From the cell containing the given text, extract its center point as (x, y) coordinate. 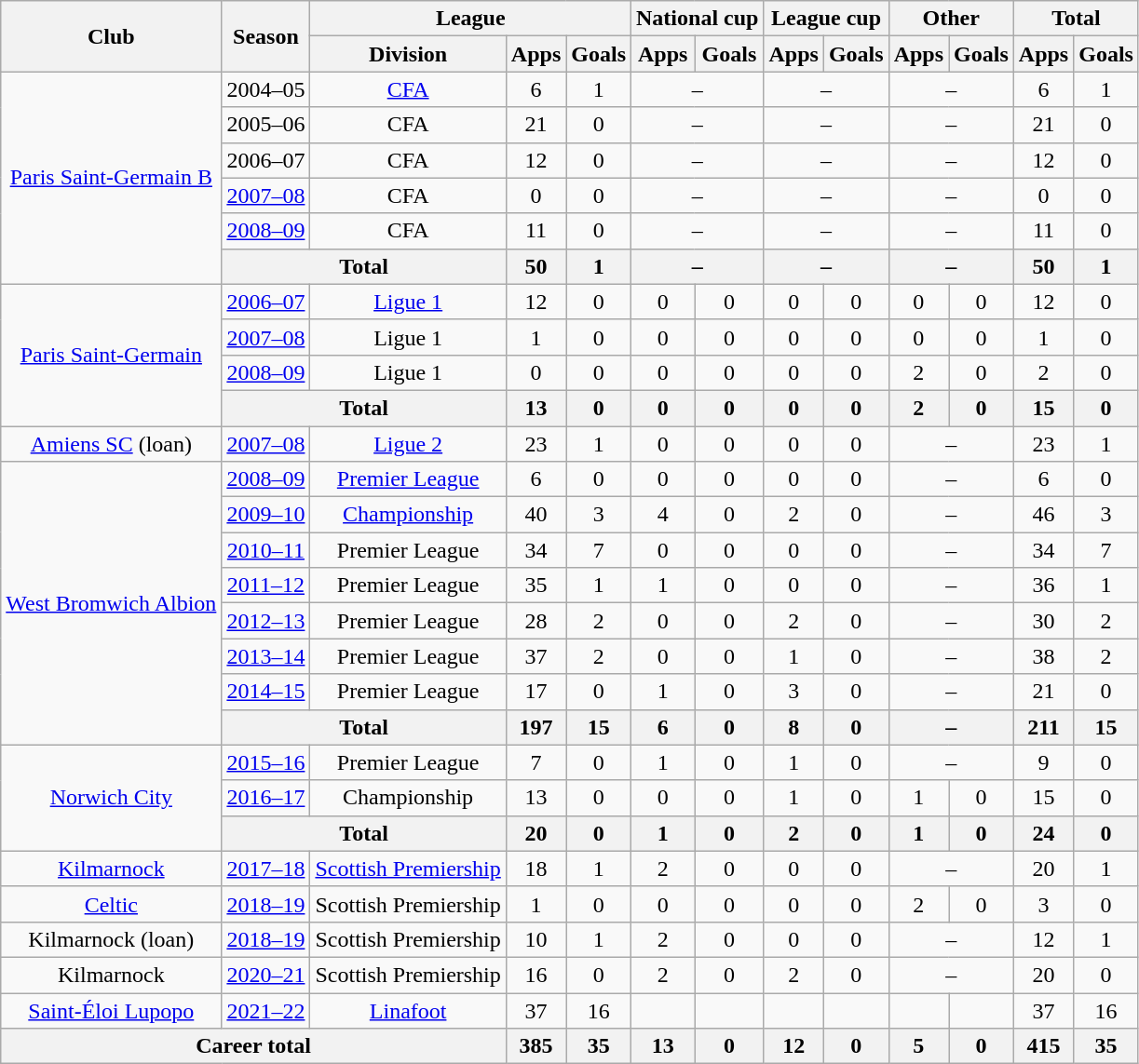
2009–10 (266, 515)
Kilmarnock (loan) (112, 939)
38 (1043, 656)
Division (408, 54)
Celtic (112, 904)
4 (663, 515)
2021–22 (266, 1010)
2020–21 (266, 975)
46 (1043, 515)
5 (918, 1046)
Amiens SC (loan) (112, 444)
Career total (253, 1046)
385 (536, 1046)
Club (112, 36)
2016–17 (266, 798)
2017–18 (266, 869)
2010–11 (266, 550)
2004–05 (266, 89)
2005–06 (266, 125)
197 (536, 727)
National cup (698, 19)
2014–15 (266, 692)
League (471, 19)
Norwich City (112, 798)
Paris Saint-Germain B (112, 178)
League cup (826, 19)
2015–16 (266, 762)
West Bromwich Albion (112, 603)
9 (1043, 762)
Season (266, 36)
36 (1043, 586)
10 (536, 939)
28 (536, 621)
Ligue 2 (408, 444)
2011–12 (266, 586)
Saint-Éloi Lupopo (112, 1010)
415 (1043, 1046)
Linafoot (408, 1010)
Other (951, 19)
24 (1043, 833)
8 (793, 727)
30 (1043, 621)
17 (536, 692)
18 (536, 869)
2013–14 (266, 656)
Paris Saint-Germain (112, 355)
2012–13 (266, 621)
40 (536, 515)
211 (1043, 727)
